Capture the cell that displays the provided text and extract its (x, y) central coordinate. 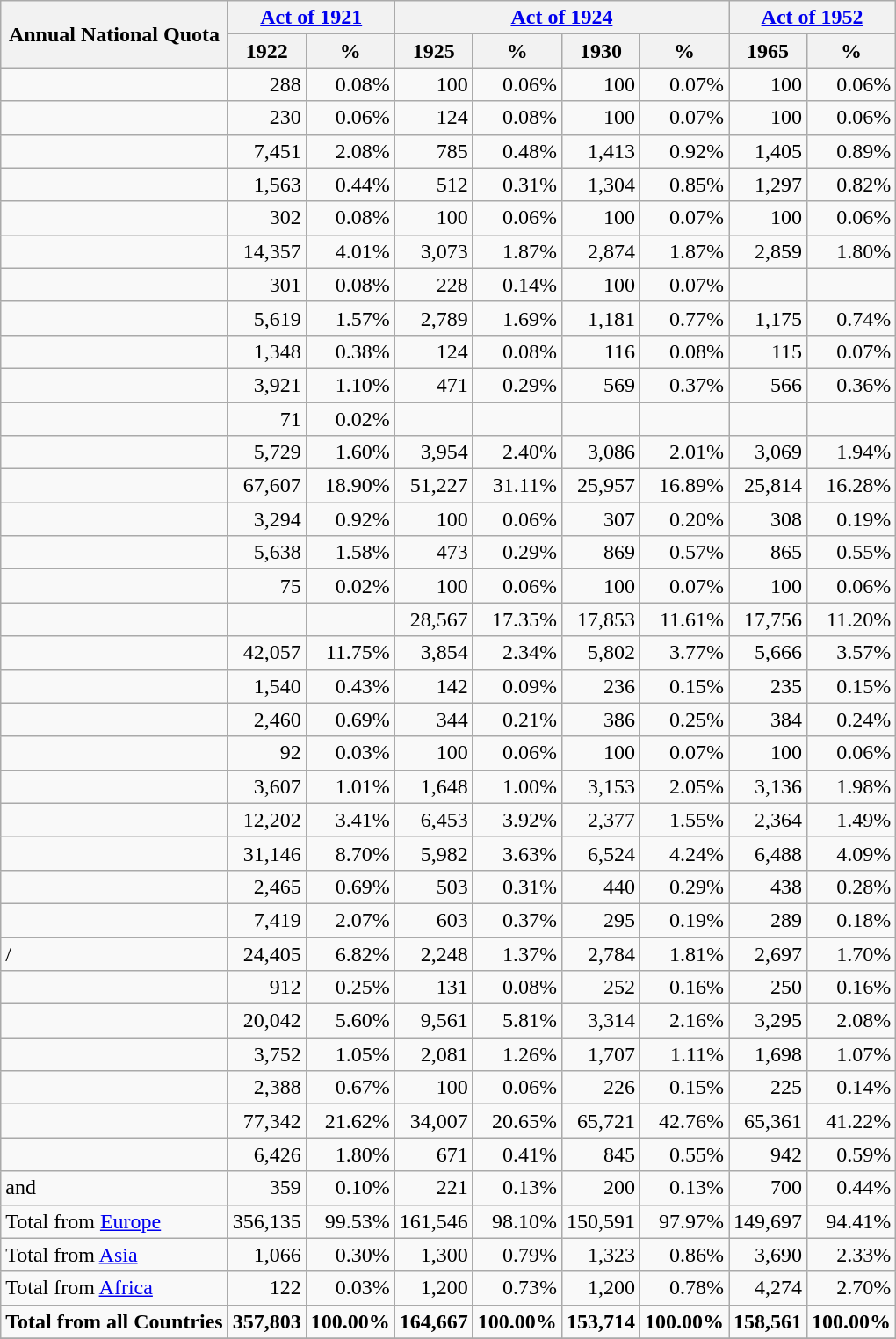
0.41% (517, 1154)
2.34% (517, 653)
16.89% (683, 486)
1,348 (267, 351)
3,854 (434, 653)
700 (768, 1188)
0.78% (683, 1288)
3,069 (768, 452)
5,982 (434, 853)
1.60% (350, 452)
0.73% (517, 1288)
288 (267, 84)
359 (267, 1188)
289 (768, 920)
98.10% (517, 1221)
Total from Asia (114, 1255)
0.86% (683, 1255)
4,274 (768, 1288)
3,607 (267, 786)
67,607 (267, 486)
1,304 (601, 185)
302 (267, 218)
Total from all Countries (114, 1321)
1.55% (683, 820)
0.24% (852, 720)
11.61% (683, 619)
603 (434, 920)
0.57% (683, 553)
3.92% (517, 820)
3,086 (601, 452)
34,007 (434, 1121)
230 (267, 118)
75 (267, 586)
142 (434, 686)
386 (601, 720)
17,756 (768, 619)
150,591 (601, 1221)
51,227 (434, 486)
865 (768, 553)
115 (768, 351)
0.85% (683, 185)
295 (601, 920)
5,666 (768, 653)
785 (434, 151)
226 (601, 1088)
25,814 (768, 486)
503 (434, 887)
7,419 (267, 920)
1.81% (683, 953)
116 (601, 351)
356,135 (267, 1221)
566 (768, 385)
14,357 (267, 251)
2,364 (768, 820)
42.76% (683, 1121)
1,300 (434, 1255)
200 (601, 1188)
Annual National Quota (114, 34)
149,697 (768, 1221)
99.53% (350, 1221)
20,042 (267, 1021)
2,388 (267, 1088)
0.74% (852, 318)
3,690 (768, 1255)
252 (601, 988)
473 (434, 553)
4.01% (350, 251)
3.57% (852, 653)
2,377 (601, 820)
3,295 (768, 1021)
308 (768, 519)
3,073 (434, 251)
1.57% (350, 318)
1,066 (267, 1255)
1.00% (517, 786)
31.11% (517, 486)
Act of 1952 (813, 18)
11.20% (852, 619)
16.28% (852, 486)
1930 (601, 51)
1.11% (683, 1054)
6.82% (350, 953)
0.82% (852, 185)
1.98% (852, 786)
512 (434, 185)
1,323 (601, 1255)
1,175 (768, 318)
Act of 1924 (561, 18)
3,954 (434, 452)
942 (768, 1154)
2.40% (517, 452)
250 (768, 988)
384 (768, 720)
65,721 (601, 1121)
344 (434, 720)
6,488 (768, 853)
0.20% (683, 519)
0.79% (517, 1255)
569 (601, 385)
0.38% (350, 351)
236 (601, 686)
1.37% (517, 953)
0.21% (517, 720)
0.59% (852, 1154)
4.09% (852, 853)
1,297 (768, 185)
1.07% (852, 1054)
42,057 (267, 653)
438 (768, 887)
1.94% (852, 452)
25,957 (601, 486)
3,136 (768, 786)
1.26% (517, 1054)
2,081 (434, 1054)
1.58% (350, 553)
440 (601, 887)
1,540 (267, 686)
1965 (768, 51)
2.70% (852, 1288)
4.24% (683, 853)
Total from Africa (114, 1288)
2.16% (683, 1021)
3.77% (683, 653)
20.65% (517, 1121)
131 (434, 988)
1,707 (601, 1054)
2,789 (434, 318)
41.22% (852, 1121)
158,561 (768, 1321)
1,648 (434, 786)
3,153 (601, 786)
21.62% (350, 1121)
164,667 (434, 1321)
1,563 (267, 185)
3,921 (267, 385)
5.81% (517, 1021)
0.48% (517, 151)
0.18% (852, 920)
2.05% (683, 786)
671 (434, 1154)
2,784 (601, 953)
2,460 (267, 720)
9,561 (434, 1021)
122 (267, 1288)
0.43% (350, 686)
6,426 (267, 1154)
8.70% (350, 853)
3,752 (267, 1054)
11.75% (350, 653)
228 (434, 285)
5.60% (350, 1021)
0.36% (852, 385)
471 (434, 385)
5,729 (267, 452)
3,314 (601, 1021)
5,619 (267, 318)
235 (768, 686)
17,853 (601, 619)
0.28% (852, 887)
845 (601, 1154)
2,248 (434, 953)
94.41% (852, 1221)
Total from Europe (114, 1221)
2,874 (601, 251)
0.10% (350, 1188)
1,698 (768, 1054)
225 (768, 1088)
1.49% (852, 820)
5,638 (267, 553)
2,859 (768, 251)
6,453 (434, 820)
0.30% (350, 1255)
0.09% (517, 686)
24,405 (267, 953)
3,294 (267, 519)
1925 (434, 51)
1.05% (350, 1054)
1922 (267, 51)
2.33% (852, 1255)
6,524 (601, 853)
2.07% (350, 920)
7,451 (267, 151)
357,803 (267, 1321)
0.77% (683, 318)
65,361 (768, 1121)
Act of 1921 (311, 18)
31,146 (267, 853)
1,413 (601, 151)
92 (267, 753)
1,405 (768, 151)
18.90% (350, 486)
0.67% (350, 1088)
28,567 (434, 619)
153,714 (601, 1321)
and (114, 1188)
161,546 (434, 1221)
2,697 (768, 953)
1.70% (852, 953)
1.69% (517, 318)
/ (114, 953)
71 (267, 419)
307 (601, 519)
3.63% (517, 853)
97.97% (683, 1221)
912 (267, 988)
77,342 (267, 1121)
1.10% (350, 385)
221 (434, 1188)
301 (267, 285)
2.01% (683, 452)
1.01% (350, 786)
12,202 (267, 820)
5,802 (601, 653)
0.89% (852, 151)
17.35% (517, 619)
1,181 (601, 318)
2,465 (267, 887)
869 (601, 553)
3.41% (350, 820)
